Determine the [X, Y] coordinate at the center of the cell enclosing the given text.  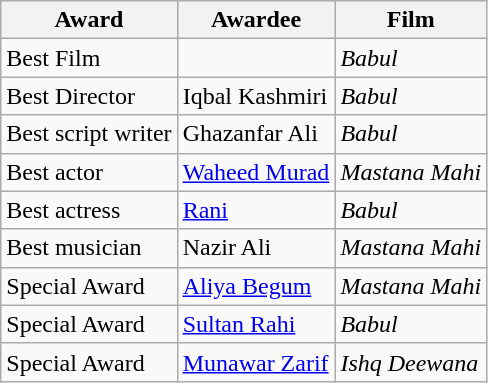
Best script writer [89, 134]
Rani [256, 210]
Ghazanfar Ali [256, 134]
Waheed Murad [256, 172]
Iqbal Kashmiri [256, 96]
Sultan Rahi [256, 324]
Best actress [89, 210]
Award [89, 20]
Best musician [89, 248]
Nazir Ali [256, 248]
Film [411, 20]
Ishq Deewana [411, 362]
Best Director [89, 96]
Best Film [89, 58]
Awardee [256, 20]
Aliya Begum [256, 286]
Munawar Zarif [256, 362]
Best actor [89, 172]
